Pinpoint the cell where the given text exists, returning its [x, y] midpoint coordinate. 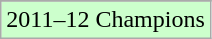
2011–12 Champions [106, 20]
